Detect which cell encompasses the target text, then output its [x, y] center coordinate. 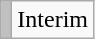
Interim [53, 20]
